Determine the (X, Y) coordinate at the center of the cell enclosing the given text.  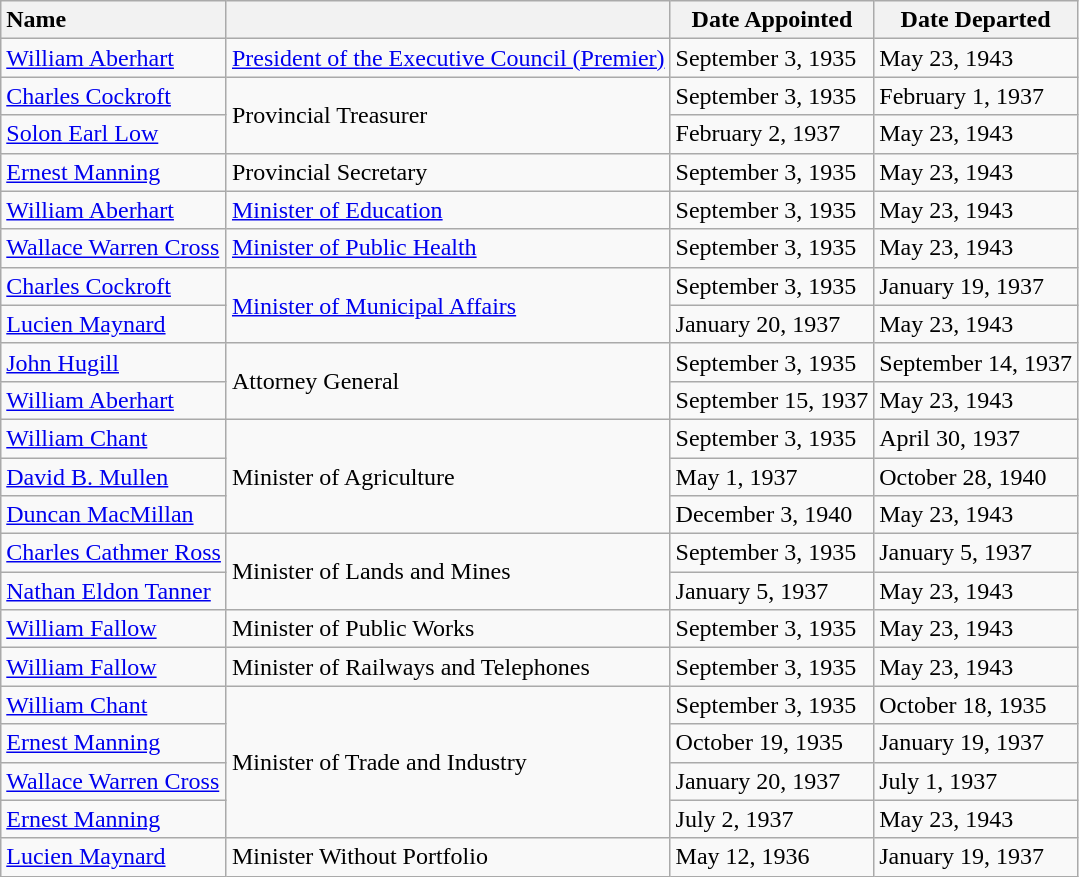
Minister of Agriculture (448, 476)
February 1, 1937 (976, 96)
May 1, 1937 (772, 477)
October 19, 1935 (772, 743)
Minister of Trade and Industry (448, 762)
Provincial Secretary (448, 172)
February 2, 1937 (772, 134)
Minister of Lands and Mines (448, 572)
Name (114, 20)
October 18, 1935 (976, 705)
Date Appointed (772, 20)
Minister of Municipal Affairs (448, 305)
July 2, 1937 (772, 819)
David B. Mullen (114, 477)
Provincial Treasurer (448, 115)
May 12, 1936 (772, 857)
Minister of Public Works (448, 629)
September 14, 1937 (976, 362)
Nathan Eldon Tanner (114, 591)
Minister Without Portfolio (448, 857)
President of the Executive Council (Premier) (448, 58)
September 15, 1937 (772, 400)
Date Departed (976, 20)
April 30, 1937 (976, 438)
Attorney General (448, 381)
December 3, 1940 (772, 515)
Minister of Public Health (448, 248)
Minister of Railways and Telephones (448, 667)
John Hugill (114, 362)
July 1, 1937 (976, 781)
Solon Earl Low (114, 134)
Duncan MacMillan (114, 515)
Charles Cathmer Ross (114, 553)
Minister of Education (448, 210)
October 28, 1940 (976, 477)
